From the cell containing the given text, extract its center point as (x, y) coordinate. 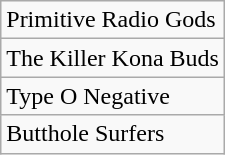
Type O Negative (113, 96)
The Killer Kona Buds (113, 58)
Primitive Radio Gods (113, 20)
Butthole Surfers (113, 134)
